For the text-containing cell, return its midpoint in (X, Y) coordinate format. 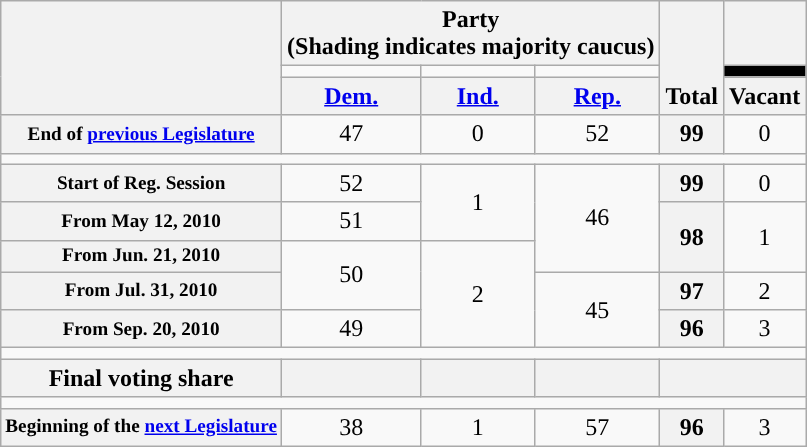
Party (Shading indicates majority caucus) (471, 34)
Ind. (478, 96)
Total (692, 58)
Rep. (598, 96)
46 (598, 218)
From Jun. 21, 2010 (142, 256)
49 (352, 329)
From Jul. 31, 2010 (142, 291)
Start of Reg. Session (142, 183)
End of previous Legislature (142, 134)
Beginning of the next Legislature (142, 427)
97 (692, 291)
Dem. (352, 96)
47 (352, 134)
51 (352, 221)
45 (598, 310)
Final voting share (142, 378)
50 (352, 275)
38 (352, 427)
57 (598, 427)
98 (692, 237)
From May 12, 2010 (142, 221)
Vacant (764, 96)
From Sep. 20, 2010 (142, 329)
